Return the [x, y] coordinate for the center point of the cell that contains the specified text.  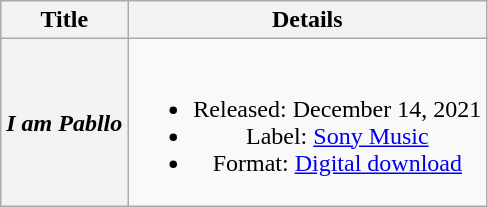
Title [64, 20]
I am Pabllo [64, 122]
Details [308, 20]
Released: December 14, 2021Label: Sony MusicFormat: Digital download [308, 122]
